Scan for the cell matching the given text and deliver its [x, y] coordinate at center. 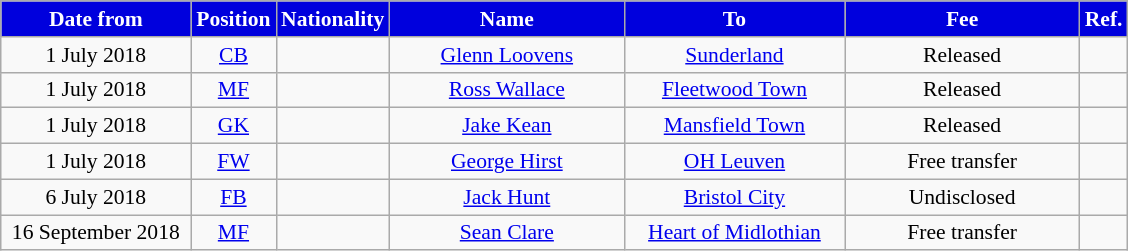
Undisclosed [962, 197]
Sunderland [734, 55]
Glenn Loovens [506, 55]
6 July 2018 [96, 197]
Jack Hunt [506, 197]
GK [234, 126]
To [734, 19]
Heart of Midlothian [734, 233]
Bristol City [734, 197]
Ross Wallace [506, 90]
Fleetwood Town [734, 90]
Position [234, 19]
Nationality [332, 19]
Jake Kean [506, 126]
George Hirst [506, 162]
Date from [96, 19]
16 September 2018 [96, 233]
Sean Clare [506, 233]
Fee [962, 19]
FW [234, 162]
Mansfield Town [734, 126]
Ref. [1104, 19]
CB [234, 55]
OH Leuven [734, 162]
FB [234, 197]
Name [506, 19]
